Provide the (x, y) coordinate of the cell's center where the given text is located.  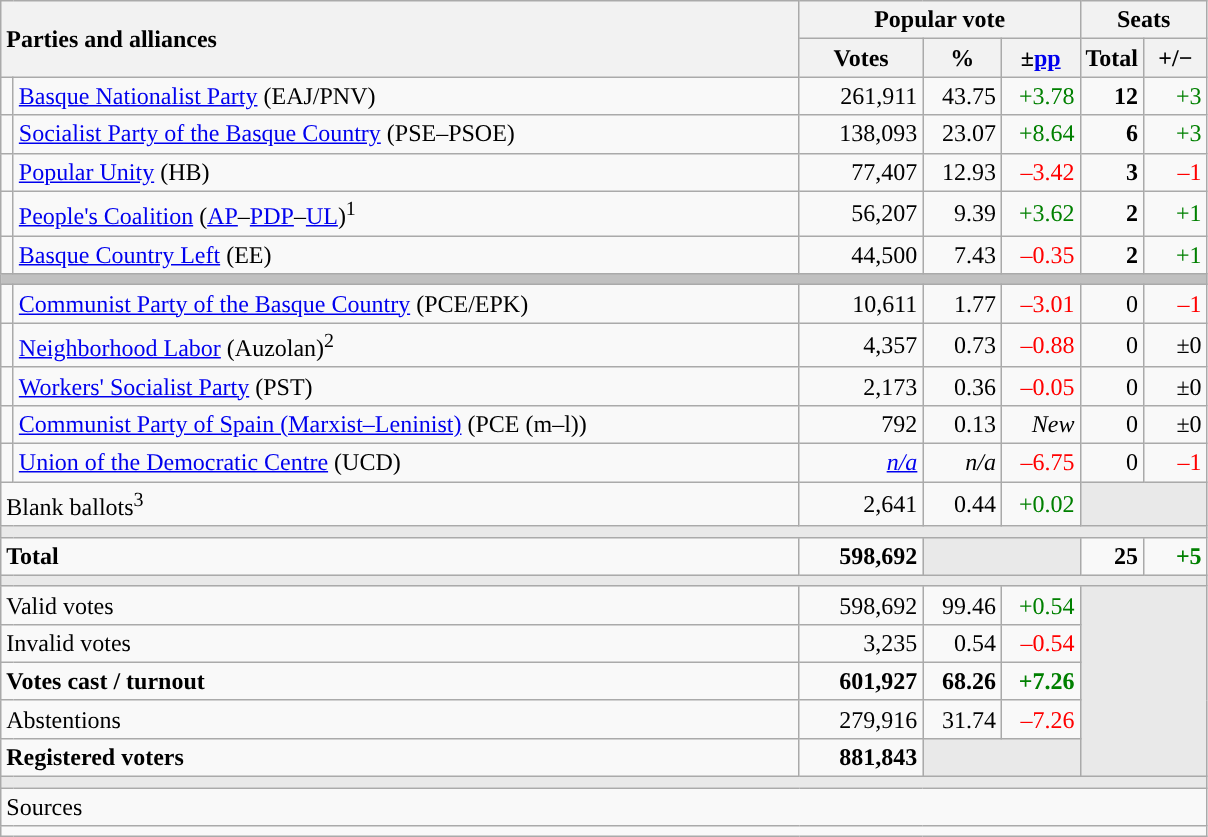
–0.88 (1040, 346)
99.46 (962, 605)
Workers' Socialist Party (PST) (406, 386)
+3.62 (1040, 214)
10,611 (861, 304)
44,500 (861, 255)
+8.64 (1040, 134)
138,093 (861, 134)
Socialist Party of the Basque Country (PSE–PSOE) (406, 134)
Parties and alliances (400, 39)
Popular vote (940, 20)
–6.75 (1040, 462)
Neighborhood Labor (Auzolan)2 (406, 346)
Votes cast / turnout (400, 681)
+5 (1176, 556)
792 (861, 424)
261,911 (861, 96)
31.74 (962, 719)
77,407 (861, 172)
23.07 (962, 134)
Abstentions (400, 719)
±pp (1040, 58)
4,357 (861, 346)
Basque Nationalist Party (EAJ/PNV) (406, 96)
+0.02 (1040, 504)
Basque Country Left (EE) (406, 255)
New (1040, 424)
–3.01 (1040, 304)
3 (1112, 172)
25 (1112, 556)
12.93 (962, 172)
People's Coalition (AP–PDP–UL)1 (406, 214)
Registered voters (400, 758)
7.43 (962, 255)
0.44 (962, 504)
Blank ballots3 (400, 504)
0.13 (962, 424)
–0.05 (1040, 386)
Union of the Democratic Centre (UCD) (406, 462)
Votes (861, 58)
1.77 (962, 304)
56,207 (861, 214)
Seats (1144, 20)
–0.54 (1040, 643)
Communist Party of the Basque Country (PCE/EPK) (406, 304)
+/− (1176, 58)
–0.35 (1040, 255)
Popular Unity (HB) (406, 172)
0.73 (962, 346)
+7.26 (1040, 681)
0.54 (962, 643)
881,843 (861, 758)
279,916 (861, 719)
601,927 (861, 681)
Valid votes (400, 605)
0.36 (962, 386)
43.75 (962, 96)
% (962, 58)
–7.26 (1040, 719)
9.39 (962, 214)
+0.54 (1040, 605)
3,235 (861, 643)
6 (1112, 134)
Sources (604, 807)
2,641 (861, 504)
68.26 (962, 681)
–3.42 (1040, 172)
Communist Party of Spain (Marxist–Leninist) (PCE (m–l)) (406, 424)
12 (1112, 96)
Invalid votes (400, 643)
2,173 (861, 386)
+3.78 (1040, 96)
